Locate the cell with the specified text and output its (X, Y) center coordinate. 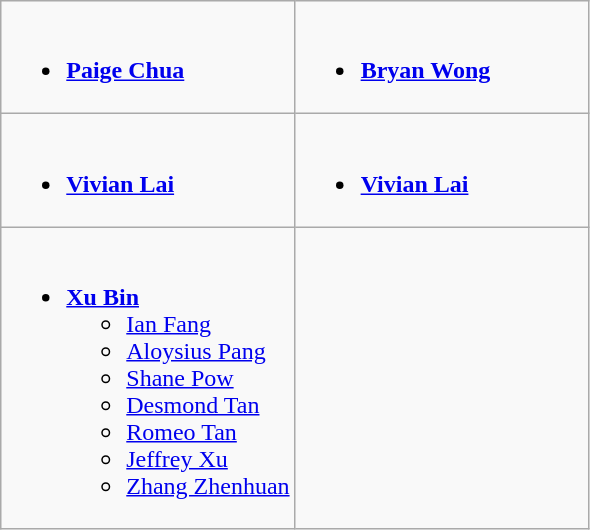
Paige Chua (148, 58)
Xu BinIan FangAloysius PangShane PowDesmond TanRomeo TanJeffrey XuZhang Zhenhuan (148, 378)
Bryan Wong (442, 58)
